Search for the cell housing the specified text and yield its (x, y) center coordinate. 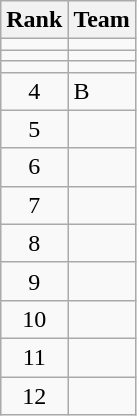
6 (34, 167)
Team (102, 20)
11 (34, 357)
10 (34, 319)
8 (34, 243)
4 (34, 91)
B (102, 91)
12 (34, 395)
5 (34, 129)
7 (34, 205)
9 (34, 281)
Rank (34, 20)
